Pinpoint the cell where the given text exists, returning its [X, Y] midpoint coordinate. 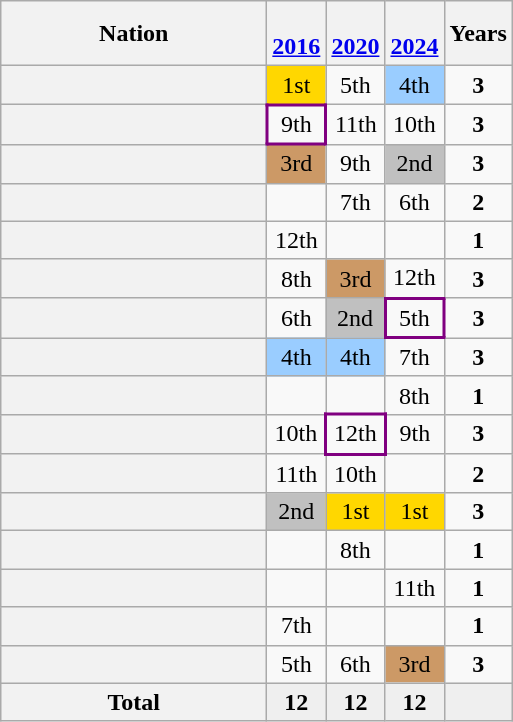
Total [134, 702]
2024 [414, 34]
Years [478, 34]
2020 [356, 34]
2016 [296, 34]
Nation [134, 34]
